Identify which cell holds the provided text, then report its (x, y) central coordinate. 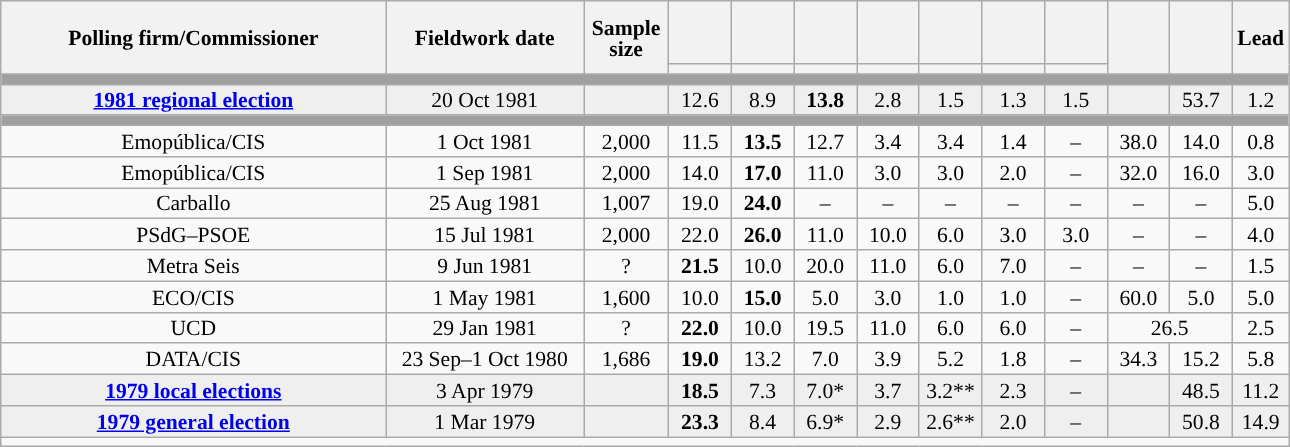
9 Jun 1981 (485, 266)
50.8 (1202, 422)
13.5 (762, 142)
15.2 (1202, 360)
13.8 (826, 100)
Polling firm/Commissioner (194, 38)
38.0 (1138, 142)
32.0 (1138, 172)
23 Sep–1 Oct 1980 (485, 360)
25 Aug 1981 (485, 204)
34.3 (1138, 360)
48.5 (1202, 390)
1.3 (1014, 100)
20.0 (826, 266)
2.9 (888, 422)
4.0 (1260, 234)
3.7 (888, 390)
8.4 (762, 422)
7.0* (826, 390)
Sample size (626, 38)
1,007 (626, 204)
Carballo (194, 204)
1,686 (626, 360)
17.0 (762, 172)
19.5 (826, 328)
ECO/CIS (194, 296)
1 Sep 1981 (485, 172)
16.0 (1202, 172)
12.7 (826, 142)
11.5 (700, 142)
3 Apr 1979 (485, 390)
60.0 (1138, 296)
5.8 (1260, 360)
12.6 (700, 100)
2.8 (888, 100)
29 Jan 1981 (485, 328)
1 Oct 1981 (485, 142)
26.0 (762, 234)
5.2 (950, 360)
1.4 (1014, 142)
1979 general election (194, 422)
3.2** (950, 390)
1981 regional election (194, 100)
6.9* (826, 422)
2.6** (950, 422)
DATA/CIS (194, 360)
7.3 (762, 390)
1.2 (1260, 100)
Lead (1260, 38)
23.3 (700, 422)
14.9 (1260, 422)
1,600 (626, 296)
PSdG–PSOE (194, 234)
1.8 (1014, 360)
11.2 (1260, 390)
Metra Seis (194, 266)
UCD (194, 328)
2.5 (1260, 328)
1 Mar 1979 (485, 422)
24.0 (762, 204)
1979 local elections (194, 390)
20 Oct 1981 (485, 100)
21.5 (700, 266)
13.2 (762, 360)
53.7 (1202, 100)
0.8 (1260, 142)
15 Jul 1981 (485, 234)
Fieldwork date (485, 38)
8.9 (762, 100)
1 May 1981 (485, 296)
2.3 (1014, 390)
26.5 (1170, 328)
18.5 (700, 390)
15.0 (762, 296)
3.9 (888, 360)
